Capture the cell that displays the provided text and extract its [X, Y] central coordinate. 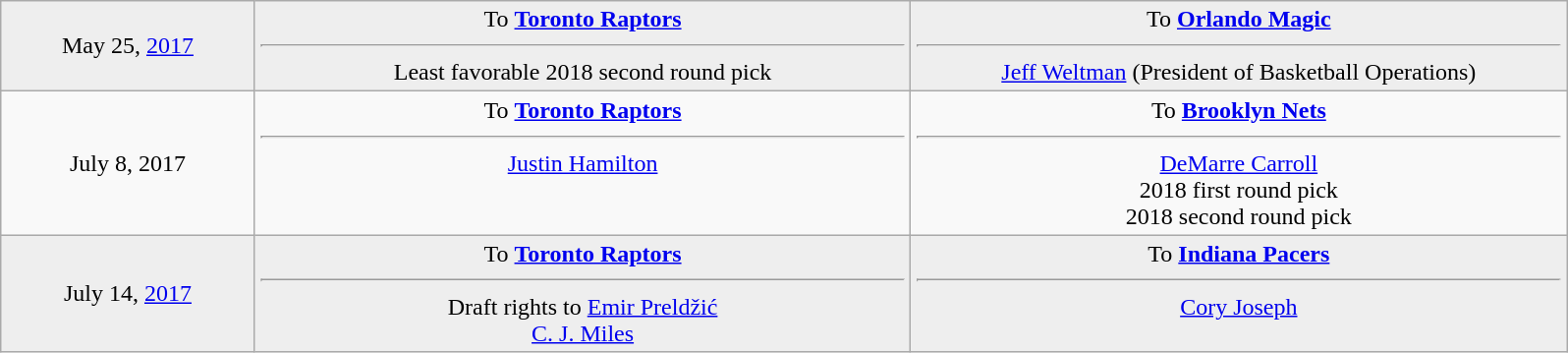
To Brooklyn NetsDeMarre Carroll2018 first round pick2018 second round pick [1239, 163]
July 14, 2017 [128, 293]
To Orlando MagicJeff Weltman (President of Basketball Operations) [1239, 46]
To Indiana PacersCory Joseph [1239, 293]
To Toronto RaptorsLeast favorable 2018 second round pick [583, 46]
July 8, 2017 [128, 163]
To Toronto RaptorsDraft rights to Emir Preldžić C. J. Miles [583, 293]
May 25, 2017 [128, 46]
To Toronto RaptorsJustin Hamilton [583, 163]
